Extract the (x, y) coordinate from the center of the cell holding the provided text.  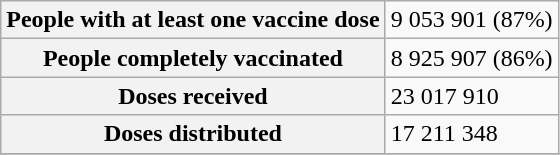
9 053 901 (87%) (472, 20)
Doses distributed (193, 134)
17 211 348 (472, 134)
8 925 907 (86%) (472, 58)
People with at least one vaccine dose (193, 20)
People completely vaccinated (193, 58)
23 017 910 (472, 96)
Doses received (193, 96)
